From the cell containing the given text, extract its center point as [X, Y] coordinate. 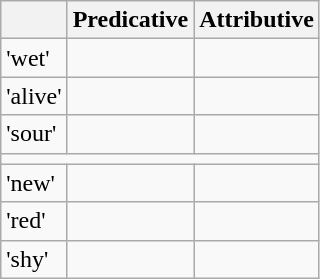
Attributive [257, 20]
'alive' [34, 96]
Predicative [130, 20]
'new' [34, 183]
'sour' [34, 134]
'red' [34, 221]
'wet' [34, 58]
'shy' [34, 259]
